Determine the (X, Y) coordinate at the center of the cell enclosing the given text.  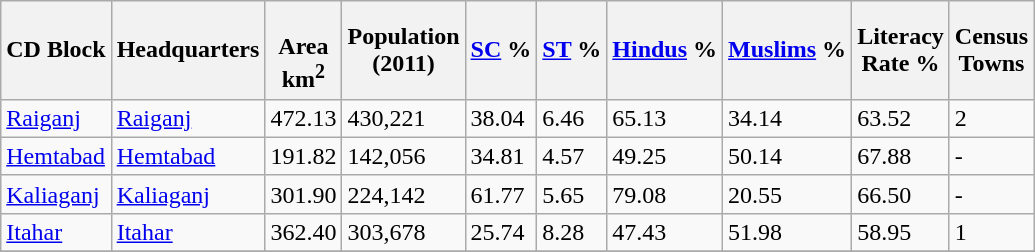
51.98 (788, 232)
Literacy Rate % (901, 50)
61.77 (501, 194)
1 (991, 232)
4.57 (572, 156)
Areakm2 (304, 50)
58.95 (901, 232)
362.40 (304, 232)
63.52 (901, 118)
25.74 (501, 232)
38.04 (501, 118)
66.50 (901, 194)
472.13 (304, 118)
20.55 (788, 194)
34.14 (788, 118)
79.08 (665, 194)
SC % (501, 50)
50.14 (788, 156)
Population(2011) (404, 50)
CensusTowns (991, 50)
430,221 (404, 118)
Headquarters (188, 50)
65.13 (665, 118)
5.65 (572, 194)
6.46 (572, 118)
ST % (572, 50)
Muslims % (788, 50)
CD Block (56, 50)
49.25 (665, 156)
Hindus % (665, 50)
8.28 (572, 232)
224,142 (404, 194)
301.90 (304, 194)
191.82 (304, 156)
47.43 (665, 232)
2 (991, 118)
67.88 (901, 156)
34.81 (501, 156)
303,678 (404, 232)
142,056 (404, 156)
